Scan for the cell matching the given text and deliver its [x, y] coordinate at center. 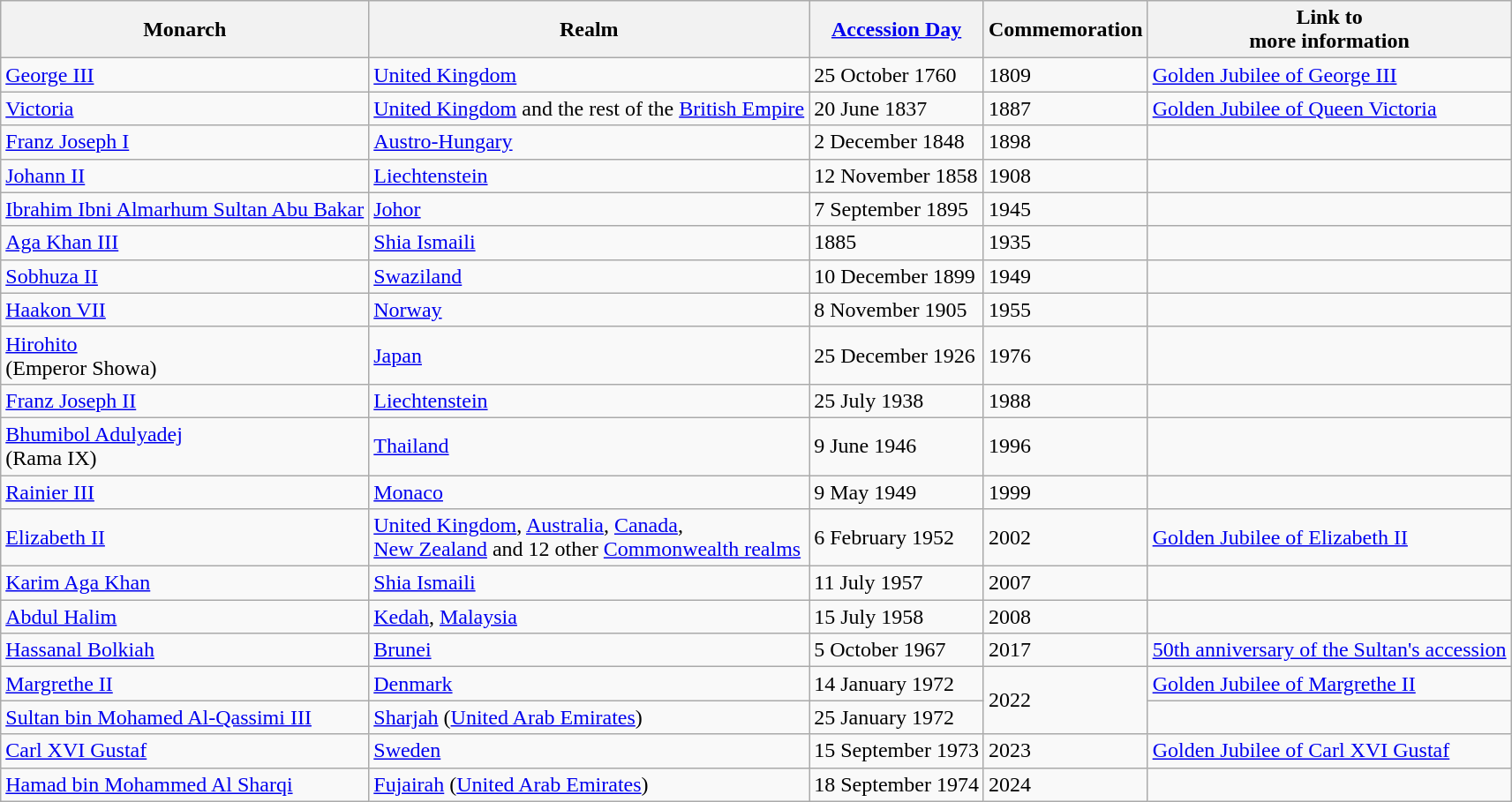
Brunei [590, 650]
25 July 1938 [897, 401]
1955 [1065, 310]
United Kingdom [590, 75]
Victoria [185, 109]
2022 [1065, 701]
5 October 1967 [897, 650]
Hirohito(Emperor Showa) [185, 355]
1949 [1065, 276]
Swaziland [590, 276]
9 May 1949 [897, 491]
6 February 1952 [897, 538]
2007 [1065, 583]
18 September 1974 [897, 784]
Johor [590, 209]
Carl XVI Gustaf [185, 751]
Monarch [185, 30]
9 June 1946 [897, 446]
Denmark [590, 684]
2017 [1065, 650]
Kedah, Malaysia [590, 617]
1908 [1065, 176]
1885 [897, 243]
Hassanal Bolkiah [185, 650]
50th anniversary of the Sultan's accession [1329, 650]
Franz Joseph I [185, 142]
Fujairah (United Arab Emirates) [590, 784]
2008 [1065, 617]
1935 [1065, 243]
Golden Jubilee of Queen Victoria [1329, 109]
1809 [1065, 75]
Sobhuza II [185, 276]
Accession Day [897, 30]
1945 [1065, 209]
Ibrahim Ibni Almarhum Sultan Abu Bakar [185, 209]
Sweden [590, 751]
25 October 1760 [897, 75]
Margrethe II [185, 684]
Sharjah (United Arab Emirates) [590, 717]
Abdul Halim [185, 617]
Haakon VII [185, 310]
1887 [1065, 109]
2023 [1065, 751]
12 November 1858 [897, 176]
Rainier III [185, 491]
United Kingdom and the rest of the British Empire [590, 109]
Austro-Hungary [590, 142]
7 September 1895 [897, 209]
1898 [1065, 142]
2024 [1065, 784]
25 December 1926 [897, 355]
15 July 1958 [897, 617]
Link tomore information [1329, 30]
15 September 1973 [897, 751]
Golden Jubilee of Margrethe II [1329, 684]
Monaco [590, 491]
Realm [590, 30]
10 December 1899 [897, 276]
Karim Aga Khan [185, 583]
14 January 1972 [897, 684]
Thailand [590, 446]
1996 [1065, 446]
Bhumibol Adulyadej(Rama IX) [185, 446]
Japan [590, 355]
Golden Jubilee of George III [1329, 75]
Elizabeth II [185, 538]
Sultan bin Mohamed Al-Qassimi III [185, 717]
George III [185, 75]
Franz Joseph II [185, 401]
Commemoration [1065, 30]
2002 [1065, 538]
Golden Jubilee of Carl XVI Gustaf [1329, 751]
Norway [590, 310]
1976 [1065, 355]
Johann II [185, 176]
United Kingdom, Australia, Canada,New Zealand and 12 other Commonwealth realms [590, 538]
Aga Khan III [185, 243]
1988 [1065, 401]
Golden Jubilee of Elizabeth II [1329, 538]
25 January 1972 [897, 717]
8 November 1905 [897, 310]
Hamad bin Mohammed Al Sharqi [185, 784]
20 June 1837 [897, 109]
2 December 1848 [897, 142]
1999 [1065, 491]
11 July 1957 [897, 583]
